Capture the cell that displays the provided text and extract its [X, Y] central coordinate. 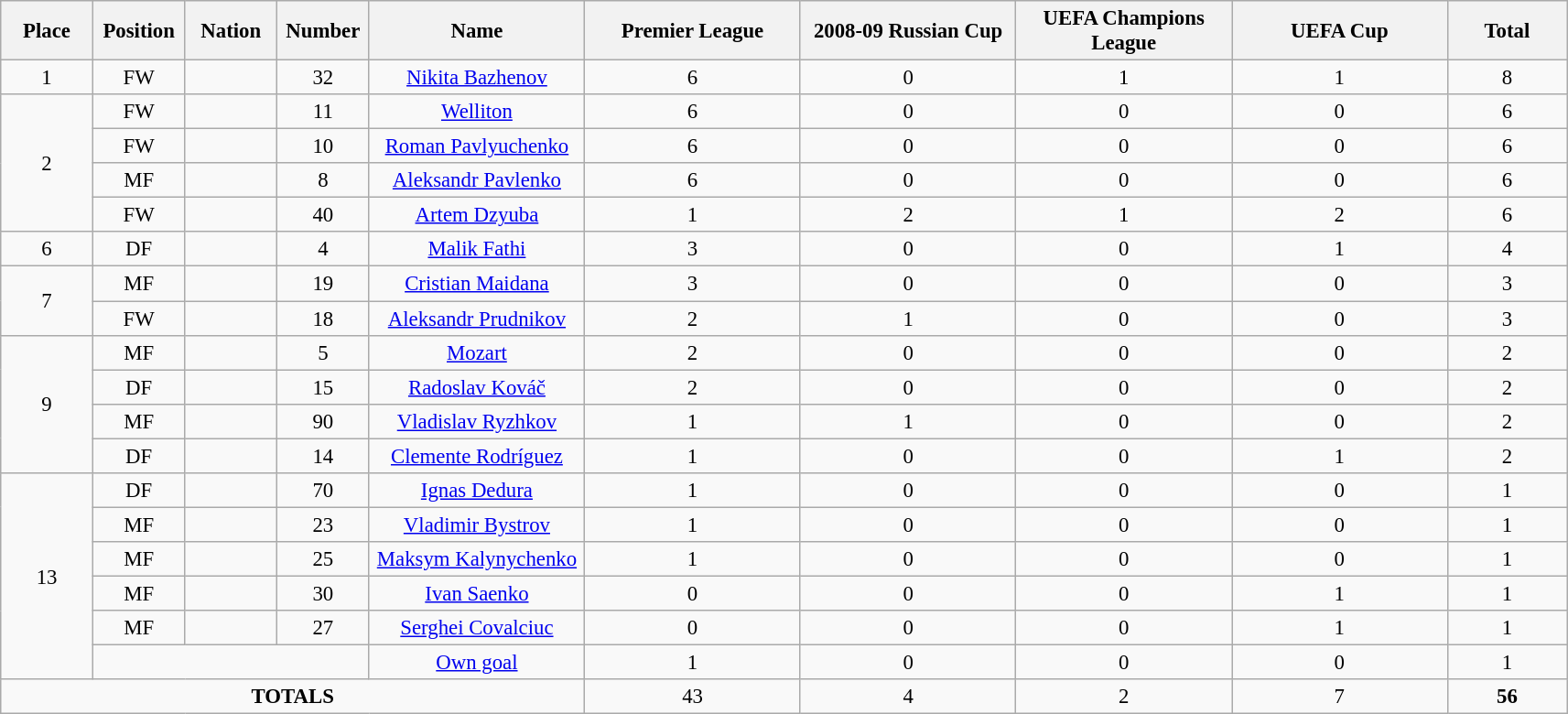
Vladislav Ryzhkov [477, 421]
Number [324, 31]
70 [324, 491]
Own goal [477, 663]
UEFA Champions League [1124, 31]
Cristian Maidana [477, 284]
Mozart [477, 352]
19 [324, 284]
Aleksandr Prudnikov [477, 319]
11 [324, 112]
32 [324, 78]
14 [324, 456]
Roman Pavlyuchenko [477, 146]
10 [324, 146]
Total [1507, 31]
Name [477, 31]
2008-09 Russian Cup [908, 31]
25 [324, 559]
Maksym Kalynychenko [477, 559]
Aleksandr Pavlenko [477, 180]
Ignas Dedura [477, 491]
Place [48, 31]
Premier League [693, 31]
23 [324, 525]
Position [139, 31]
Welliton [477, 112]
30 [324, 593]
90 [324, 421]
Vladimir Bystrov [477, 525]
43 [693, 697]
Serghei Covalciuc [477, 628]
Clemente Rodríguez [477, 456]
9 [48, 404]
40 [324, 215]
Radoslav Kováč [477, 387]
TOTALS [293, 697]
13 [48, 577]
5 [324, 352]
18 [324, 319]
56 [1507, 697]
Ivan Saenko [477, 593]
15 [324, 387]
Artem Dzyuba [477, 215]
Malik Fathi [477, 250]
27 [324, 628]
UEFA Cup [1340, 31]
Nation [231, 31]
Nikita Bazhenov [477, 78]
